Locate the cell with the specified text and output its (x, y) center coordinate. 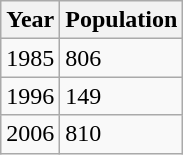
1996 (30, 96)
1985 (30, 58)
149 (122, 96)
806 (122, 58)
2006 (30, 134)
810 (122, 134)
Year (30, 20)
Population (122, 20)
